Determine the (X, Y) coordinate at the center of the cell enclosing the given text.  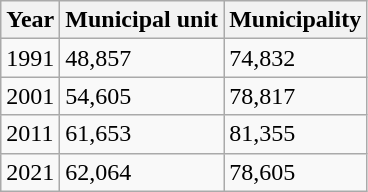
81,355 (296, 134)
54,605 (142, 96)
Year (30, 20)
78,605 (296, 172)
Municipal unit (142, 20)
1991 (30, 58)
2021 (30, 172)
48,857 (142, 58)
2011 (30, 134)
2001 (30, 96)
78,817 (296, 96)
74,832 (296, 58)
Municipality (296, 20)
62,064 (142, 172)
61,653 (142, 134)
